Output the (x, y) coordinate of the center of the cell containing the given text.  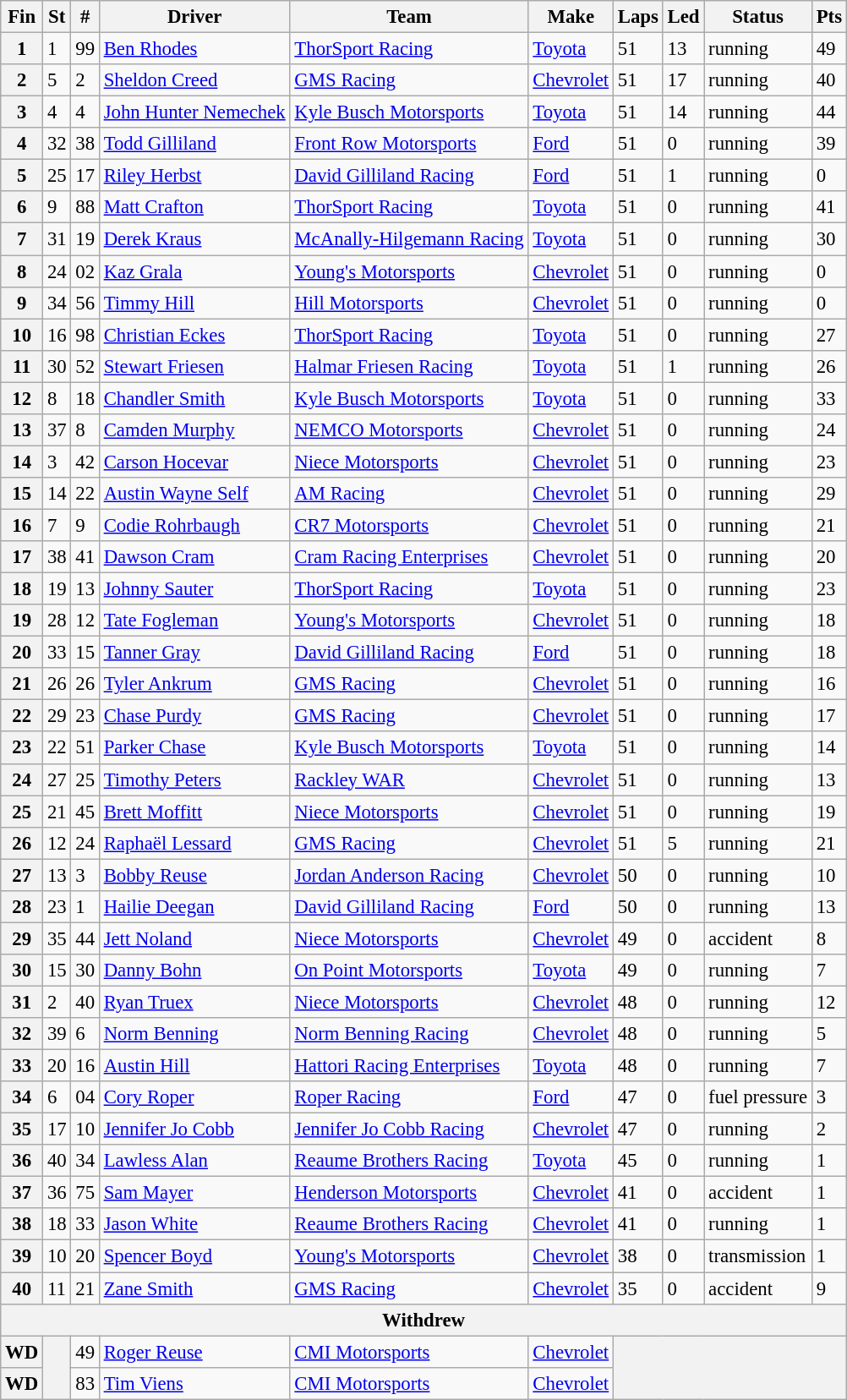
Ben Rhodes (194, 49)
Make (571, 17)
Driver (194, 17)
McAnally-Hilgemann Racing (409, 239)
On Point Motorsports (409, 971)
Zane Smith (194, 1288)
Tate Fogleman (194, 621)
John Hunter Nemechek (194, 112)
Codie Rohrbaugh (194, 525)
Henderson Motorsports (409, 1193)
fuel pressure (758, 1097)
Riley Herbst (194, 176)
Team (409, 17)
Tyler Ankrum (194, 684)
Front Row Motorsports (409, 144)
Todd Gilliland (194, 144)
Pts (828, 17)
Parker Chase (194, 748)
04 (85, 1097)
Norm Benning Racing (409, 1034)
# (85, 17)
Cory Roper (194, 1097)
Christian Eckes (194, 335)
Jennifer Jo Cobb (194, 1129)
Stewart Friesen (194, 366)
Chase Purdy (194, 716)
56 (85, 303)
Bobby Reuse (194, 875)
transmission (758, 1256)
Ryan Truex (194, 1002)
Brett Moffitt (194, 812)
Status (758, 17)
Tim Viens (194, 1383)
88 (85, 207)
NEMCO Motorsports (409, 430)
Withdrew (424, 1320)
Roger Reuse (194, 1352)
Raphaël Lessard (194, 843)
Hailie Deegan (194, 907)
Derek Kraus (194, 239)
Dawson Cram (194, 557)
Austin Hill (194, 1066)
Timmy Hill (194, 303)
Johnny Sauter (194, 589)
Sheldon Creed (194, 80)
St (57, 17)
Camden Murphy (194, 430)
Rackley WAR (409, 779)
42 (85, 462)
Danny Bohn (194, 971)
Lawless Alan (194, 1161)
Jennifer Jo Cobb Racing (409, 1129)
Jordan Anderson Racing (409, 875)
CR7 Motorsports (409, 525)
Tanner Gray (194, 653)
Matt Crafton (194, 207)
Roper Racing (409, 1097)
Jett Noland (194, 938)
Fin (22, 17)
Cram Racing Enterprises (409, 557)
Halmar Friesen Racing (409, 366)
Hattori Racing Enterprises (409, 1066)
52 (85, 366)
Carson Hocevar (194, 462)
Jason White (194, 1225)
Laps (637, 17)
Norm Benning (194, 1034)
99 (85, 49)
83 (85, 1383)
Kaz Grala (194, 271)
75 (85, 1193)
Spencer Boyd (194, 1256)
Timothy Peters (194, 779)
Austin Wayne Self (194, 494)
Hill Motorsports (409, 303)
Sam Mayer (194, 1193)
02 (85, 271)
98 (85, 335)
Chandler Smith (194, 398)
Led (683, 17)
AM Racing (409, 494)
